Return [X, Y] of the center of cell containing provided text 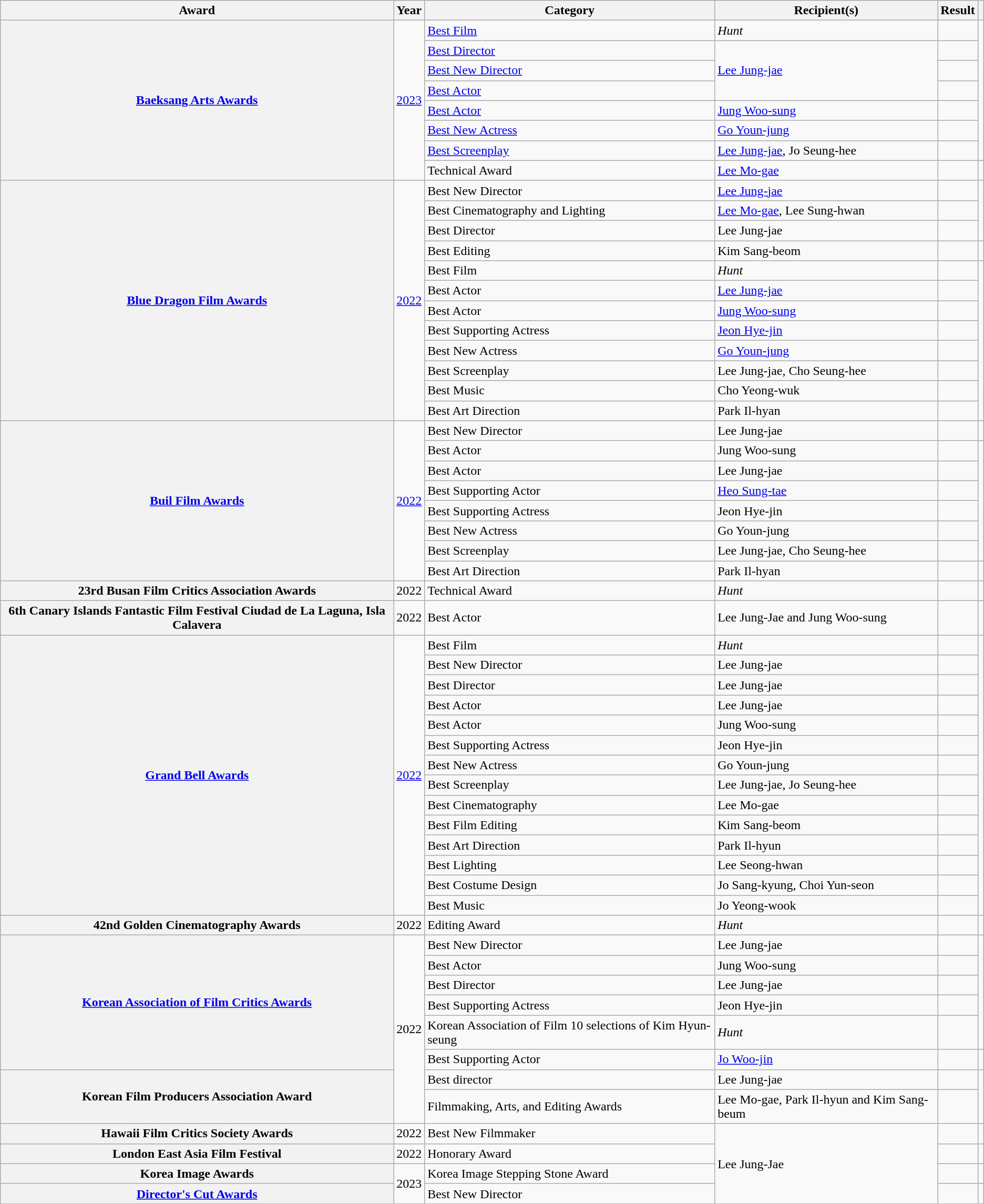
Result [958, 11]
Best director [570, 1079]
Best Lighting [570, 865]
Lee Jung-Jae and Jung Woo-sung [826, 618]
Best New Filmmaker [570, 1134]
Korean Film Producers Association Award [197, 1097]
42nd Golden Cinematography Awards [197, 925]
London East Asia Film Festival [197, 1154]
Jo Sang-kyung, Choi Yun-seon [826, 885]
Award [197, 11]
Recipient(s) [826, 11]
Best Cinematography [570, 805]
Baeksang Arts Awards [197, 100]
Grand Bell Awards [197, 775]
Korean Association of Film Critics Awards [197, 1002]
Lee Mo-gae, Park Il-hyun and Kim Sang-beum [826, 1106]
6th Canary Islands Fantastic Film Festival Ciudad de La Laguna, Isla Calavera [197, 618]
Director's Cut Awards [197, 1193]
Best Editing [570, 251]
Hawaii Film Critics Society Awards [197, 1134]
Lee Seong-hwan [826, 865]
Korea Image Awards [197, 1174]
Filmmaking, Arts, and Editing Awards [570, 1106]
Year [409, 11]
Category [570, 11]
Lee Mo-gae, Lee Sung-hwan [826, 210]
Heo Sung-tae [826, 491]
Editing Award [570, 925]
Park Il-hyun [826, 845]
Lee Jung-Jae [826, 1164]
Best Film Editing [570, 825]
Cho Yeong-wuk [826, 391]
Honorary Award [570, 1154]
Jo Yeong-wook [826, 905]
23rd Busan Film Critics Association Awards [197, 591]
Blue Dragon Film Awards [197, 301]
Korea Image Stepping Stone Award [570, 1174]
Best Cinematography and Lighting [570, 210]
Buil Film Awards [197, 501]
Best Costume Design [570, 885]
Jo Woo-jin [826, 1059]
Korean Association of Film 10 selections of Kim Hyun-seung [570, 1033]
